Return (x, y) of the center of cell containing provided text 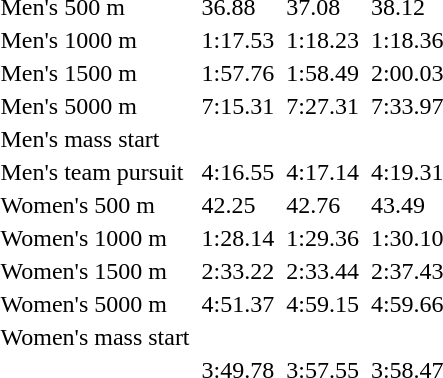
1:18.23 (323, 40)
1:29.36 (323, 238)
2:33.44 (323, 271)
42.76 (323, 205)
4:51.37 (238, 304)
7:27.31 (323, 106)
1:17.53 (238, 40)
42.25 (238, 205)
1:28.14 (238, 238)
7:15.31 (238, 106)
1:57.76 (238, 73)
4:59.15 (323, 304)
4:16.55 (238, 172)
1:58.49 (323, 73)
4:17.14 (323, 172)
2:33.22 (238, 271)
